Identify which cell holds the provided text, then report its [x, y] central coordinate. 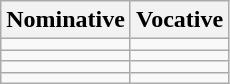
Nominative [66, 20]
Vocative [179, 20]
